Search for the cell housing the specified text and yield its [x, y] center coordinate. 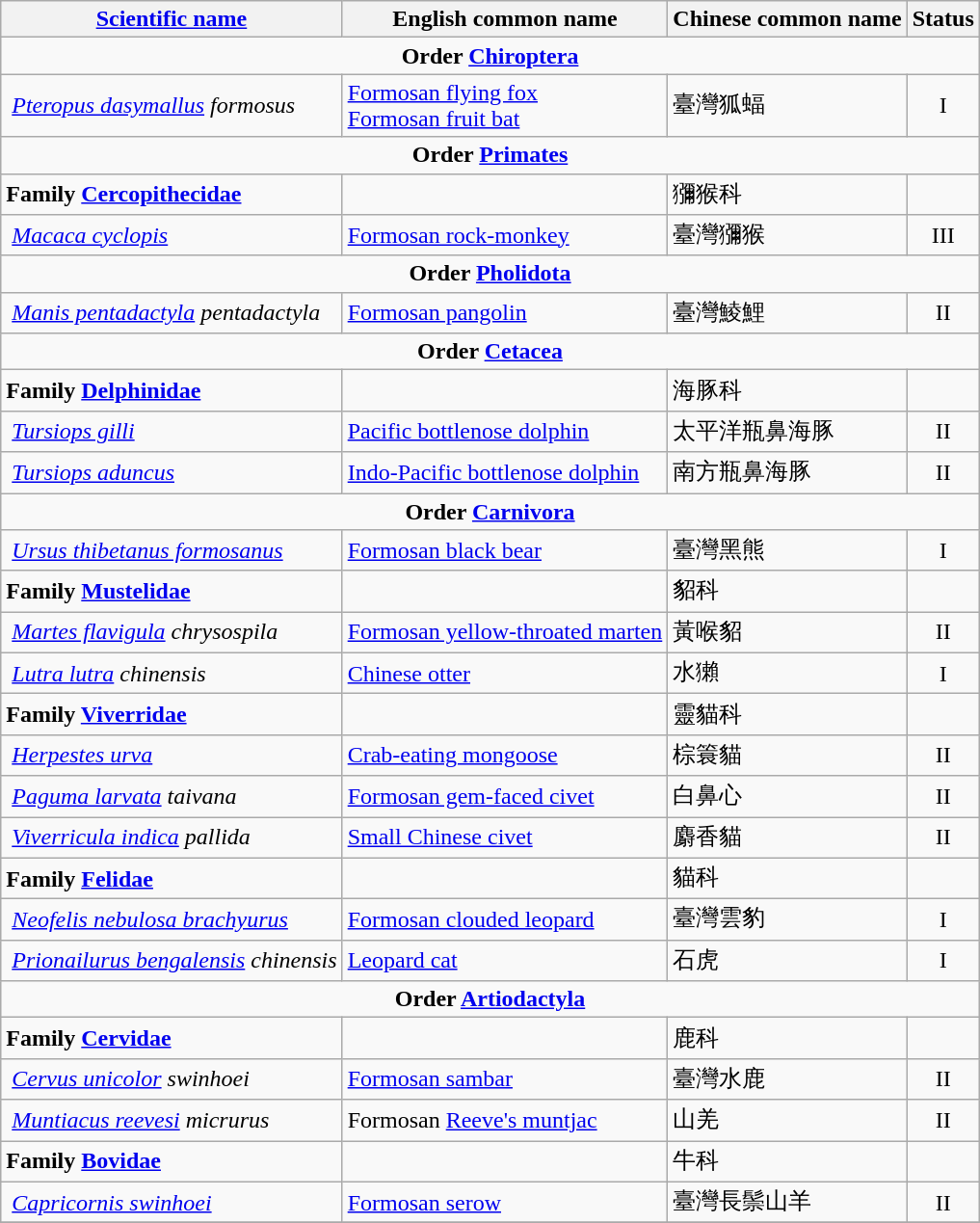
Family Cercopithecidae [172, 195]
Pteropus dasymallus formosus [172, 106]
貓科 [787, 879]
Lutra lutra chinensis [172, 673]
Scientific name [172, 19]
Cervus unicolor swinhoei [172, 1079]
貂科 [787, 592]
牛科 [787, 1162]
Order Artiodactyla [490, 999]
Family Felidae [172, 879]
Family Cervidae [172, 1039]
Family Delphinidae [172, 391]
Formosan flying foxFormosan fruit bat [505, 106]
Viverricula indica pallida [172, 838]
Capricornis swinhoei [172, 1203]
Formosan rock-monkey [505, 235]
Crab-eating mongoose [505, 756]
臺灣狐蝠 [787, 106]
Formosan Reeve's muntjac [505, 1120]
Paguma larvata taivana [172, 796]
Prionailurus bengalensis chinensis [172, 960]
Family Bovidae [172, 1162]
白鼻心 [787, 796]
棕簑貓 [787, 756]
Macaca cyclopis [172, 235]
III [942, 235]
Formosan gem-faced civet [505, 796]
Ursus thibetanus formosanus [172, 551]
獼猴科 [787, 195]
南方瓶鼻海豚 [787, 472]
海豚科 [787, 391]
臺灣雲豹 [787, 919]
Herpestes urva [172, 756]
Status [942, 19]
臺灣鯪鯉 [787, 312]
Order Carnivora [490, 512]
Order Pholidota [490, 274]
Martes flavigula chrysospila [172, 632]
山羌 [787, 1120]
Order Primates [490, 155]
水獺 [787, 673]
石虎 [787, 960]
Tursiops gilli [172, 432]
Formosan black bear [505, 551]
Formosan pangolin [505, 312]
Family Mustelidae [172, 592]
臺灣水鹿 [787, 1079]
麝香貓 [787, 838]
Tursiops aduncus [172, 472]
Leopard cat [505, 960]
靈貓科 [787, 715]
Family Viverridae [172, 715]
Chinese otter [505, 673]
鹿科 [787, 1039]
English common name [505, 19]
Manis pentadactyla pentadactyla [172, 312]
太平洋瓶鼻海豚 [787, 432]
臺灣長鬃山羊 [787, 1203]
Order Chiroptera [490, 56]
臺灣獼猴 [787, 235]
Neofelis nebulosa brachyurus [172, 919]
Formosan clouded leopard [505, 919]
Indo-Pacific bottlenose dolphin [505, 472]
Muntiacus reevesi micrurus [172, 1120]
Order Cetacea [490, 352]
Chinese common name [787, 19]
Formosan yellow-throated marten [505, 632]
Formosan serow [505, 1203]
黃喉貂 [787, 632]
Small Chinese civet [505, 838]
Pacific bottlenose dolphin [505, 432]
臺灣黑熊 [787, 551]
Formosan sambar [505, 1079]
